Detect which cell encompasses the target text, then output its (X, Y) center coordinate. 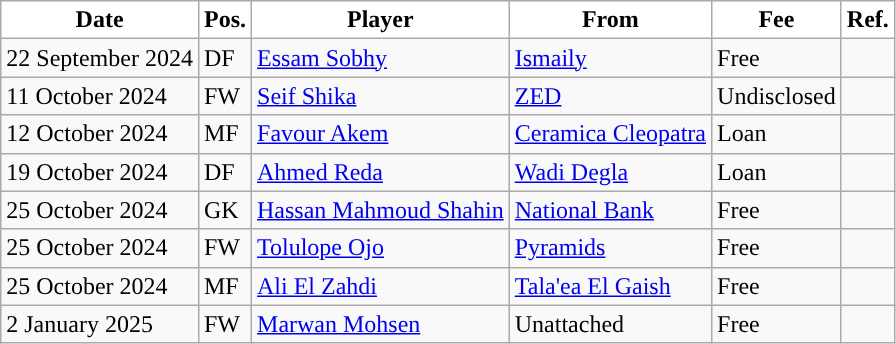
Undisclosed (777, 96)
Ali El Zahdi (381, 286)
National Bank (610, 210)
Pos. (224, 20)
Ismaily (610, 58)
Marwan Mohsen (381, 324)
Essam Sobhy (381, 58)
12 October 2024 (100, 134)
Player (381, 20)
2 January 2025 (100, 324)
GK (224, 210)
Tala'ea El Gaish (610, 286)
Ceramica Cleopatra (610, 134)
ZED (610, 96)
From (610, 20)
Fee (777, 20)
Tolulope Ojo (381, 248)
Wadi Degla (610, 172)
Ref. (868, 20)
Ahmed Reda (381, 172)
Seif Shika (381, 96)
22 September 2024 (100, 58)
11 October 2024 (100, 96)
Unattached (610, 324)
Date (100, 20)
Pyramids (610, 248)
Hassan Mahmoud Shahin (381, 210)
Favour Akem (381, 134)
19 October 2024 (100, 172)
